From the cell containing the given text, extract its center point as [X, Y] coordinate. 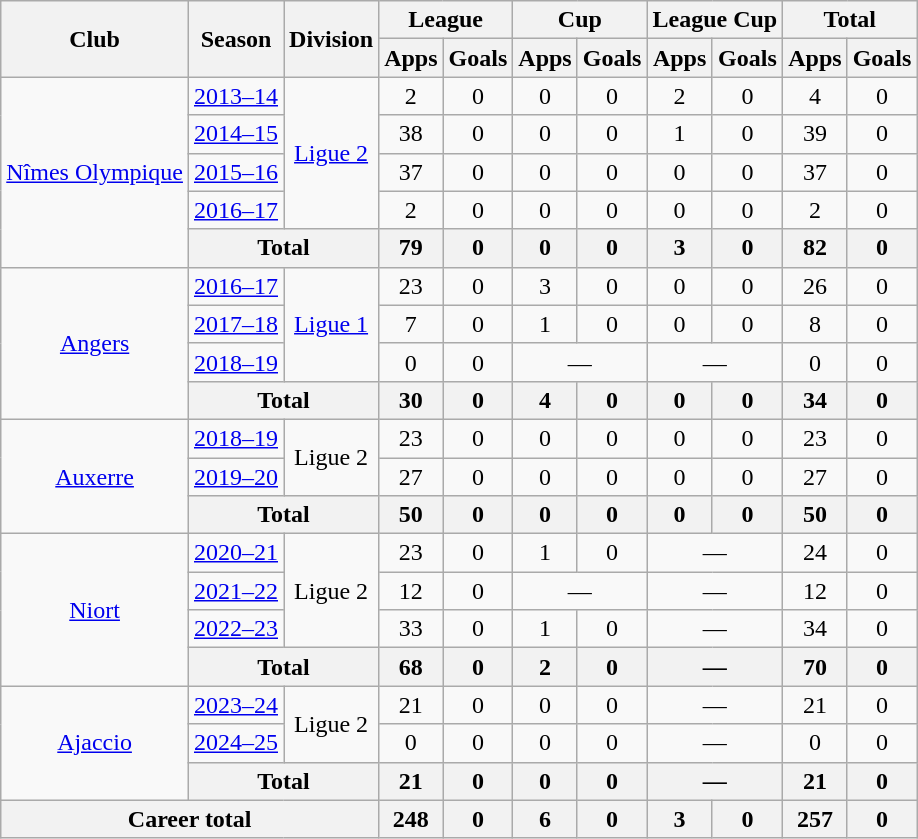
257 [815, 819]
Auxerre [95, 476]
Ajaccio [95, 743]
2021–22 [236, 591]
39 [815, 134]
7 [411, 324]
26 [815, 286]
6 [545, 819]
79 [411, 248]
2017–18 [236, 324]
2020–21 [236, 553]
Nîmes Olympique [95, 172]
2022–23 [236, 629]
2019–20 [236, 477]
Club [95, 39]
League [446, 20]
Niort [95, 610]
Cup [580, 20]
68 [411, 667]
82 [815, 248]
2013–14 [236, 96]
30 [411, 400]
70 [815, 667]
2014–15 [236, 134]
Season [236, 39]
8 [815, 324]
2023–24 [236, 705]
League Cup [715, 20]
Career total [190, 819]
38 [411, 134]
Angers [95, 343]
2024–25 [236, 743]
Division [332, 39]
248 [411, 819]
33 [411, 629]
Ligue 1 [332, 324]
2015–16 [236, 172]
24 [815, 553]
